Detect which cell encompasses the target text, then output its (x, y) center coordinate. 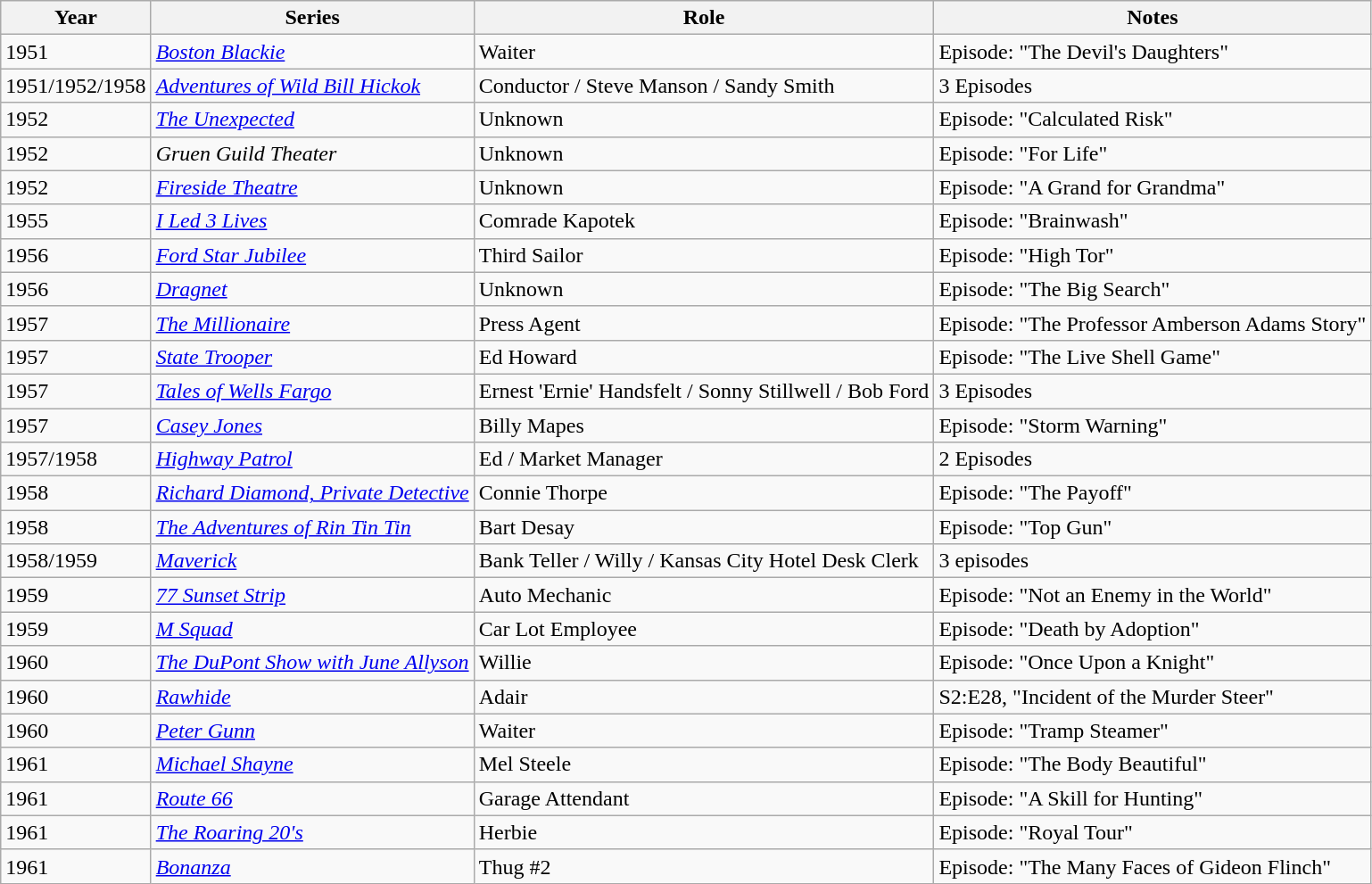
Auto Mechanic (704, 595)
Role (704, 18)
I Led 3 Lives (312, 221)
Episode: "Not an Enemy in the World" (1153, 595)
Notes (1153, 18)
S2:E28, "Incident of the Murder Steer" (1153, 697)
Michael Shayne (312, 764)
Comrade Kapotek (704, 221)
Rawhide (312, 697)
Mel Steele (704, 764)
Episode: "The Devil's Daughters" (1153, 52)
Highway Patrol (312, 459)
Episode: "Brainwash" (1153, 221)
Connie Thorpe (704, 493)
Bank Teller / Willy / Kansas City Hotel Desk Clerk (704, 561)
1951/1952/1958 (76, 86)
Casey Jones (312, 425)
Fireside Theatre (312, 187)
Richard Diamond, Private Detective (312, 493)
Gruen Guild Theater (312, 153)
2 Episodes (1153, 459)
Ed Howard (704, 357)
Maverick (312, 561)
Route 66 (312, 798)
1958/1959 (76, 561)
Episode: "High Tor" (1153, 255)
Year (76, 18)
Episode: "A Grand for Grandma" (1153, 187)
Episode: "Top Gun" (1153, 527)
Herbie (704, 832)
1951 (76, 52)
Willie (704, 663)
Bonanza (312, 866)
1955 (76, 221)
Car Lot Employee (704, 629)
Episode: "Storm Warning" (1153, 425)
Episode: "The Big Search" (1153, 289)
77 Sunset Strip (312, 595)
Third Sailor (704, 255)
The Roaring 20's (312, 832)
Episode: "Once Upon a Knight" (1153, 663)
Press Agent (704, 323)
Episode: "The Professor Amberson Adams Story" (1153, 323)
Billy Mapes (704, 425)
Bart Desay (704, 527)
Garage Attendant (704, 798)
Ford Star Jubilee (312, 255)
Episode: "The Body Beautiful" (1153, 764)
Ed / Market Manager (704, 459)
Episode: "The Live Shell Game" (1153, 357)
Episode: "For Life" (1153, 153)
Adair (704, 697)
Tales of Wells Fargo (312, 391)
Episode: "A Skill for Hunting" (1153, 798)
The Millionaire (312, 323)
Series (312, 18)
Episode: "Calculated Risk" (1153, 120)
Dragnet (312, 289)
Boston Blackie (312, 52)
Thug #2 (704, 866)
Episode: "The Payoff" (1153, 493)
The Adventures of Rin Tin Tin (312, 527)
Episode: "The Many Faces of Gideon Flinch" (1153, 866)
State Trooper (312, 357)
Episode: "Death by Adoption" (1153, 629)
3 episodes (1153, 561)
Episode: "Royal Tour" (1153, 832)
Adventures of Wild Bill Hickok (312, 86)
Episode: "Tramp Steamer" (1153, 731)
The DuPont Show with June Allyson (312, 663)
Conductor / Steve Manson / Sandy Smith (704, 86)
Peter Gunn (312, 731)
Ernest 'Ernie' Handsfelt / Sonny Stillwell / Bob Ford (704, 391)
1957/1958 (76, 459)
M Squad (312, 629)
The Unexpected (312, 120)
